Scan for the cell matching the given text and deliver its [x, y] coordinate at center. 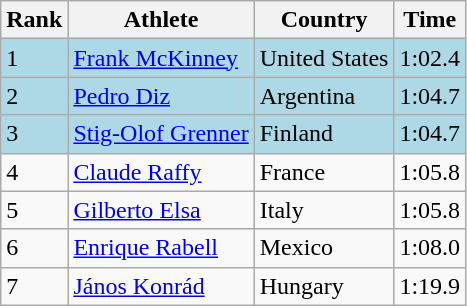
Hungary [324, 286]
1 [34, 58]
7 [34, 286]
Pedro Diz [161, 96]
Time [430, 20]
Finland [324, 134]
France [324, 172]
1:19.9 [430, 286]
Mexico [324, 248]
3 [34, 134]
United States [324, 58]
Claude Raffy [161, 172]
Enrique Rabell [161, 248]
1:02.4 [430, 58]
Italy [324, 210]
Rank [34, 20]
5 [34, 210]
János Konrád [161, 286]
Argentina [324, 96]
Country [324, 20]
Frank McKinney [161, 58]
Athlete [161, 20]
Gilberto Elsa [161, 210]
4 [34, 172]
6 [34, 248]
Stig-Olof Grenner [161, 134]
2 [34, 96]
1:08.0 [430, 248]
